Pinpoint the cell where the given text exists, returning its (x, y) midpoint coordinate. 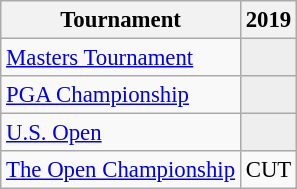
PGA Championship (121, 95)
Masters Tournament (121, 58)
The Open Championship (121, 170)
U.S. Open (121, 133)
CUT (268, 170)
2019 (268, 20)
Tournament (121, 20)
